Extract the [X, Y] coordinate from the center of the cell holding the provided text.  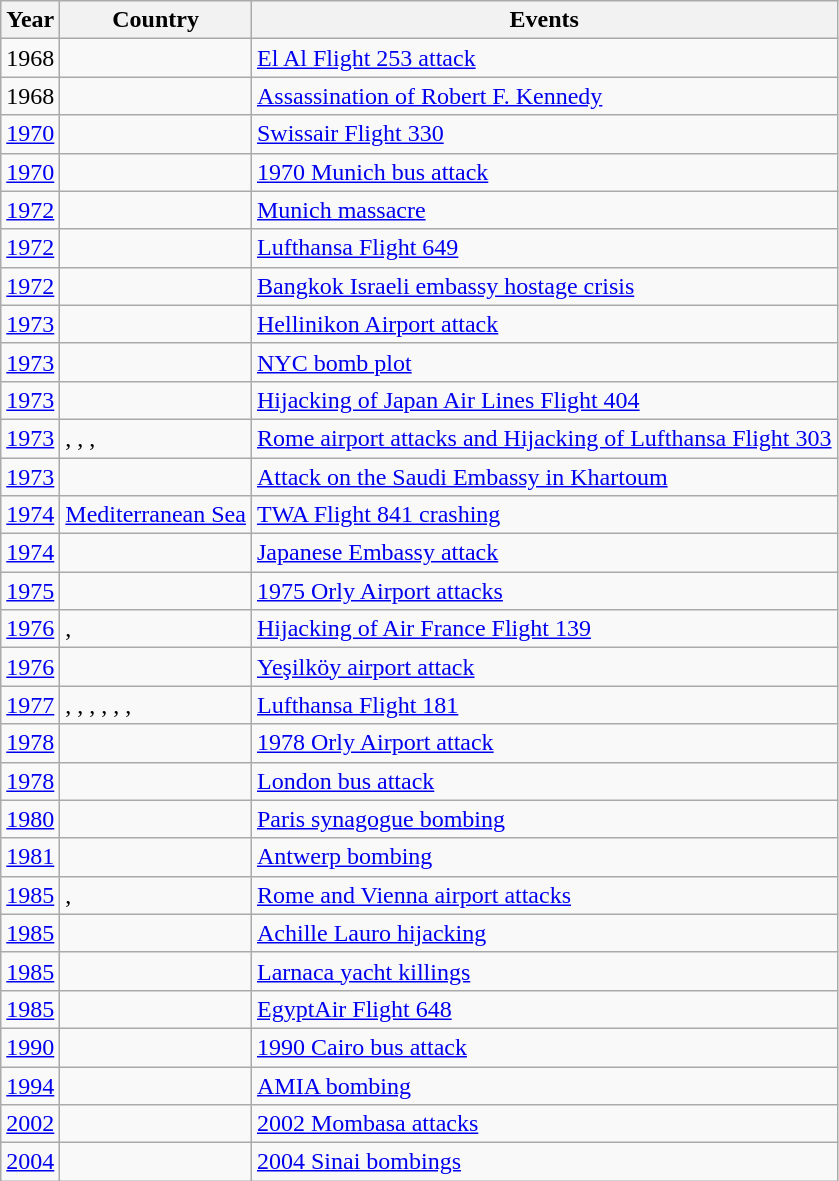
AMIA bombing [544, 1085]
NYC bomb plot [544, 362]
Assassination of Robert F. Kennedy [544, 96]
1970 Munich bus attack [544, 172]
EgyptAir Flight 648 [544, 1009]
Events [544, 20]
Larnaca yacht killings [544, 971]
Paris synagogue bombing [544, 819]
1977 [30, 705]
1975 Orly Airport attacks [544, 591]
Bangkok Israeli embassy hostage crisis [544, 286]
Lufthansa Flight 181 [544, 705]
Lufthansa Flight 649 [544, 248]
Rome airport attacks and Hijacking of Lufthansa Flight 303 [544, 438]
TWA Flight 841 crashing [544, 515]
Hijacking of Air France Flight 139 [544, 629]
1990 [30, 1047]
, , , , , , [156, 705]
El Al Flight 253 attack [544, 58]
Swissair Flight 330 [544, 134]
2002 Mombasa attacks [544, 1124]
1980 [30, 819]
Mediterranean Sea [156, 515]
1981 [30, 857]
Rome and Vienna airport attacks [544, 895]
2004 [30, 1162]
, , , [156, 438]
London bus attack [544, 781]
1978 Orly Airport attack [544, 743]
Attack on the Saudi Embassy in Khartoum [544, 477]
Hijacking of Japan Air Lines Flight 404 [544, 400]
1975 [30, 591]
2004 Sinai bombings [544, 1162]
1990 Cairo bus attack [544, 1047]
Achille Lauro hijacking [544, 933]
Munich massacre [544, 210]
Year [30, 20]
2002 [30, 1124]
1994 [30, 1085]
Antwerp bombing [544, 857]
Hellinikon Airport attack [544, 324]
Japanese Embassy attack [544, 553]
Yeşilköy airport attack [544, 667]
Country [156, 20]
